Return [X, Y] of the center of cell containing provided text 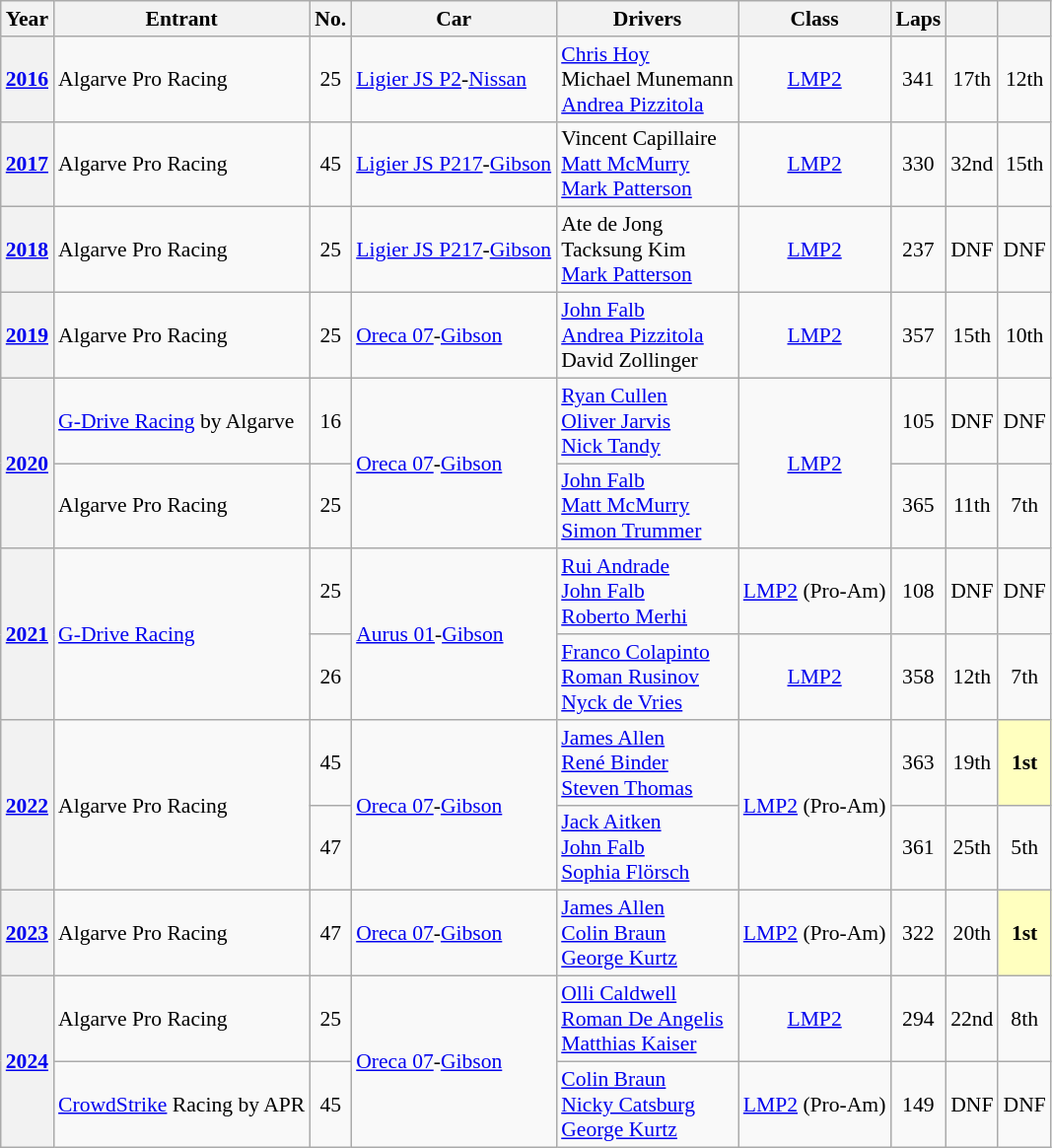
149 [918, 1105]
108 [918, 592]
361 [918, 848]
G-Drive Racing by Algarve [181, 420]
358 [918, 677]
Olli Caldwell Roman De Angelis Matthias Kaiser [647, 1020]
237 [918, 251]
16 [330, 420]
8th [1023, 1020]
Entrant [181, 19]
363 [918, 763]
365 [918, 507]
John Falb Andrea Pizzitola David Zollinger [647, 335]
20th [972, 933]
CrowdStrike Racing by APR [181, 1105]
294 [918, 1020]
Ryan Cullen Oliver Jarvis Nick Tandy [647, 420]
2024 [28, 1061]
2019 [28, 335]
G-Drive Racing [181, 635]
2022 [28, 805]
357 [918, 335]
105 [918, 420]
Jack Aitken John Falb Sophia Flörsch [647, 848]
2018 [28, 251]
10th [1023, 335]
Franco Colapinto Roman Rusinov Nyck de Vries [647, 677]
James Allen René Binder Steven Thomas [647, 763]
Chris Hoy Michael Munemann Andrea Pizzitola [647, 79]
32nd [972, 164]
Laps [918, 19]
Colin Braun Nicky Catsburg George Kurtz [647, 1105]
Ate de Jong Tacksung Kim Mark Patterson [647, 251]
No. [330, 19]
25th [972, 848]
26 [330, 677]
Class [814, 19]
322 [918, 933]
Year [28, 19]
Vincent Capillaire Matt McMurry Mark Patterson [647, 164]
Rui Andrade John Falb Roberto Merhi [647, 592]
Aurus 01-Gibson [454, 635]
Ligier JS P2-Nissan [454, 79]
2020 [28, 464]
2017 [28, 164]
James Allen Colin Braun George Kurtz [647, 933]
2016 [28, 79]
330 [918, 164]
Car [454, 19]
2021 [28, 635]
5th [1023, 848]
Drivers [647, 19]
11th [972, 507]
19th [972, 763]
22nd [972, 1020]
John Falb Matt McMurry Simon Trummer [647, 507]
341 [918, 79]
17th [972, 79]
2023 [28, 933]
